Determine the [x, y] coordinate at the center of the cell enclosing the given text.  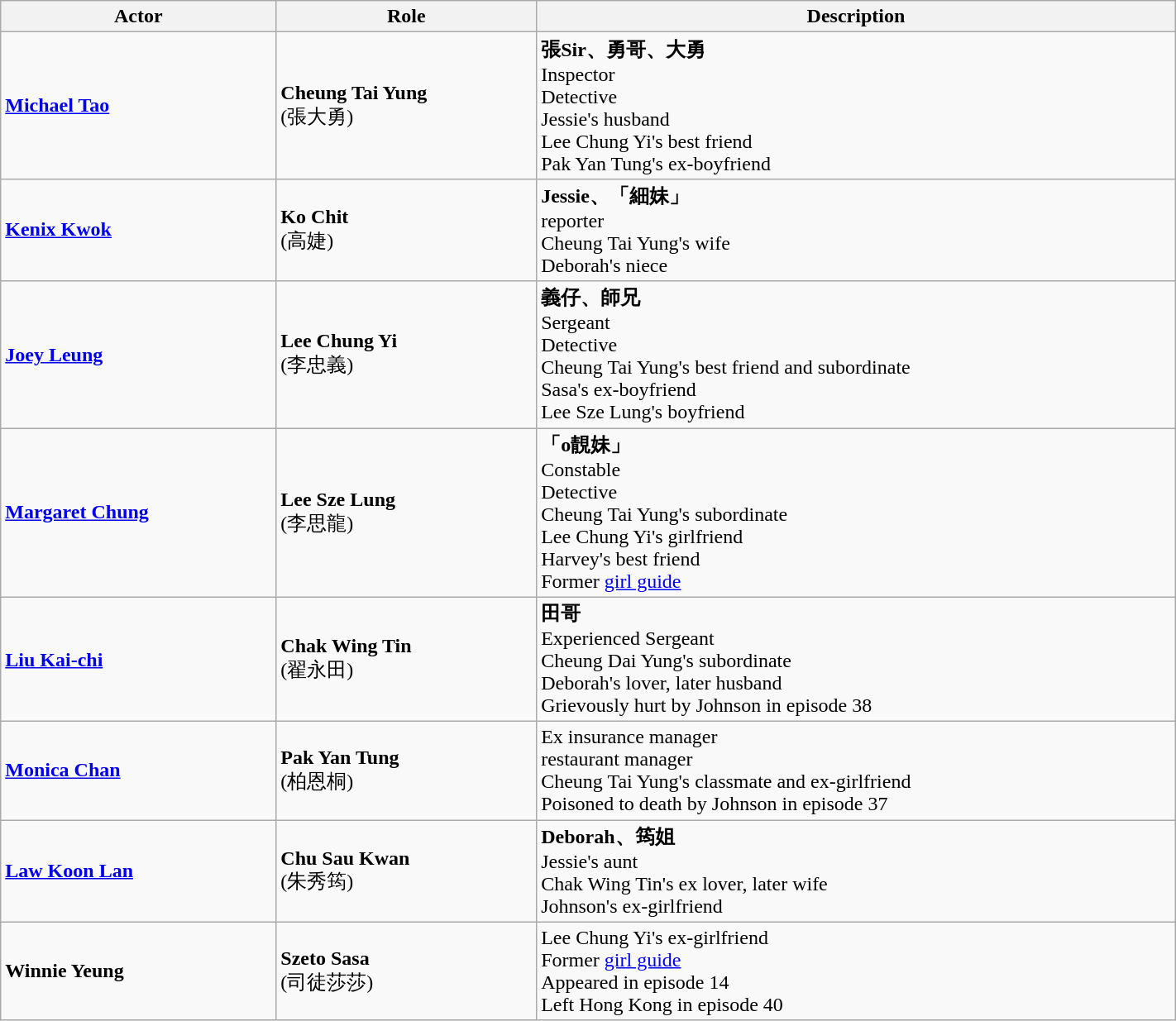
「o靚妹」ConstableDetectiveCheung Tai Yung's subordinateLee Chung Yi's girlfriendHarvey's best friendFormer girl guide [857, 513]
Chak Wing Tin(翟永田) [407, 660]
Chu Sau Kwan(朱秀筠) [407, 871]
Kenix Kwok [139, 230]
Ex insurance managerrestaurant managerCheung Tai Yung's classmate and ex-girlfriendPoisoned to death by Johnson in episode 37 [857, 771]
Law Koon Lan [139, 871]
Pak Yan Tung(柏恩桐) [407, 771]
Winnie Yeung [139, 971]
Margaret Chung [139, 513]
Liu Kai-chi [139, 660]
張Sir、勇哥、大勇Inspector DetectiveJessie's husbandLee Chung Yi's best friendPak Yan Tung's ex-boyfriend [857, 106]
義仔、師兄SergeantDetectiveCheung Tai Yung's best friend and subordinateSasa's ex-boyfriendLee Sze Lung's boyfriend [857, 355]
Role [407, 17]
Cheung Tai Yung(張大勇) [407, 106]
Szeto Sasa(司徒莎莎) [407, 971]
Lee Sze Lung(李思龍) [407, 513]
田哥Experienced Sergeant Cheung Dai Yung's subordinateDeborah's lover, later husbandGrievously hurt by Johnson in episode 38 [857, 660]
Jessie、「細妹」reporterCheung Tai Yung's wifeDeborah's niece [857, 230]
Deborah、筠姐Jessie's auntChak Wing Tin's ex lover, later wifeJohnson's ex-girlfriend [857, 871]
Ko Chit (高婕) [407, 230]
Lee Chung Yi's ex-girlfriendFormer girl guideAppeared in episode 14Left Hong Kong in episode 40 [857, 971]
Lee Chung Yi(李忠義) [407, 355]
Monica Chan [139, 771]
Description [857, 17]
Joey Leung [139, 355]
Michael Tao [139, 106]
Actor [139, 17]
